For the text-containing cell, return its midpoint in [X, Y] coordinate format. 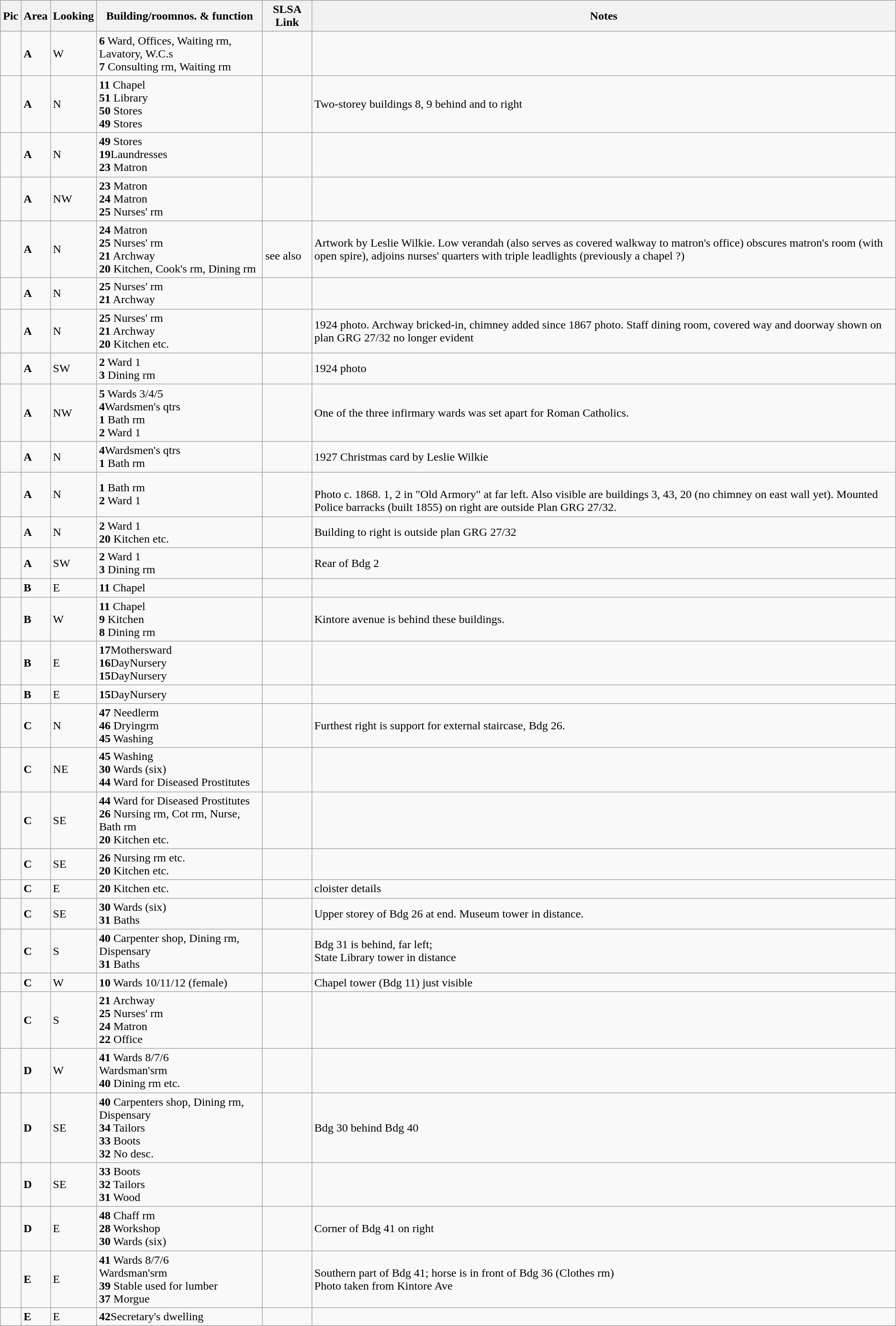
1924 photo. Archway bricked-in, chimney added since 1867 photo. Staff dining room, covered way and doorway shown on plan GRG 27/32 no longer evident [604, 331]
25 Nurses' rm21 Archway [180, 293]
11 Chapel [180, 588]
NE [73, 770]
Looking [73, 16]
Building to right is outside plan GRG 27/32 [604, 532]
Pic [11, 16]
47 Needlerm 46 Dryingrm 45 Washing [180, 725]
5 Wards 3/4/5 4Wardsmen's qtrs 1 Bath rm 2 Ward 1 [180, 413]
30 Wards (six)31 Baths [180, 914]
1 Bath rm 2 Ward 1 [180, 494]
24 Matron 25 Nurses' rm 21 Archway 20 Kitchen, Cook's rm, Dining rm [180, 249]
Rear of Bdg 2 [604, 563]
49 Stores19Laundresses 23 Matron [180, 155]
Building/roomnos. & function [180, 16]
One of the three infirmary wards was set apart for Roman Catholics. [604, 413]
21 Archway25 Nurses' rm24 Matron 22 Office [180, 1020]
Corner of Bdg 41 on right [604, 1229]
4Wardsmen's qtrs 1 Bath rm [180, 457]
Southern part of Bdg 41; horse is in front of Bdg 36 (Clothes rm)Photo taken from Kintore Ave [604, 1280]
11 Chapel51 Library50 Stores49 Stores [180, 104]
Furthest right is support for external staircase, Bdg 26. [604, 725]
40 Carpenter shop, Dining rm, Dispensary31 Baths [180, 951]
41 Wards 8/7/6 Wardsman'srm40 Dining rm etc. [180, 1070]
Area [35, 16]
26 Nursing rm etc.20 Kitchen etc. [180, 864]
25 Nurses' rm21 Archway20 Kitchen etc. [180, 331]
Notes [604, 16]
1927 Christmas card by Leslie Wilkie [604, 457]
20 Kitchen etc. [180, 889]
SLSA Link [287, 16]
Kintore avenue is behind these buildings. [604, 619]
2 Ward 1 20 Kitchen etc. [180, 532]
48 Chaff rm28 Workshop30 Wards (six) [180, 1229]
Bdg 31 is behind, far left;State Library tower in distance [604, 951]
10 Wards 10/11/12 (female) [180, 982]
Chapel tower (Bdg 11) just visible [604, 982]
Two-storey buildings 8, 9 behind and to right [604, 104]
41 Wards 8/7/6 Wardsman'srm 39 Stable used for lumber 37 Morgue [180, 1280]
45 Washing 30 Wards (six) 44 Ward for Diseased Prostitutes [180, 770]
42Secretary's dwelling [180, 1317]
cloister details [604, 889]
6 Ward, Offices, Waiting rm, Lavatory, W.C.s 7 Consulting rm, Waiting rm [180, 54]
33 Boots32 Tailors 31 Wood [180, 1185]
44 Ward for Diseased Prostitutes26 Nursing rm, Cot rm, Nurse, Bath rm20 Kitchen etc. [180, 820]
11 Chapel 9 Kitchen 8 Dining rm [180, 619]
Bdg 30 behind Bdg 40 [604, 1128]
see also [287, 249]
Upper storey of Bdg 26 at end. Museum tower in distance. [604, 914]
40 Carpenters shop, Dining rm, Dispensary34 Tailors33 Boots32 No desc. [180, 1128]
15DayNursery [180, 694]
23 Matron24 Matron25 Nurses' rm [180, 199]
17Mothersward 16DayNursery 15DayNursery [180, 663]
1924 photo [604, 369]
